For the text-containing cell, return its midpoint in (x, y) coordinate format. 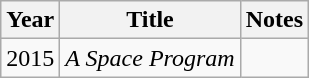
2015 (30, 58)
A Space Program (150, 58)
Notes (274, 20)
Title (150, 20)
Year (30, 20)
